Locate the cell with the specified text and output its (X, Y) center coordinate. 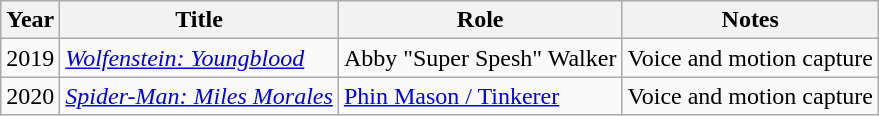
2019 (30, 58)
Role (480, 20)
Spider-Man: Miles Morales (200, 96)
Year (30, 20)
Notes (750, 20)
Wolfenstein: Youngblood (200, 58)
2020 (30, 96)
Phin Mason / Tinkerer (480, 96)
Title (200, 20)
Abby "Super Spesh" Walker (480, 58)
